Output the (x, y) coordinate of the center of the cell containing the given text.  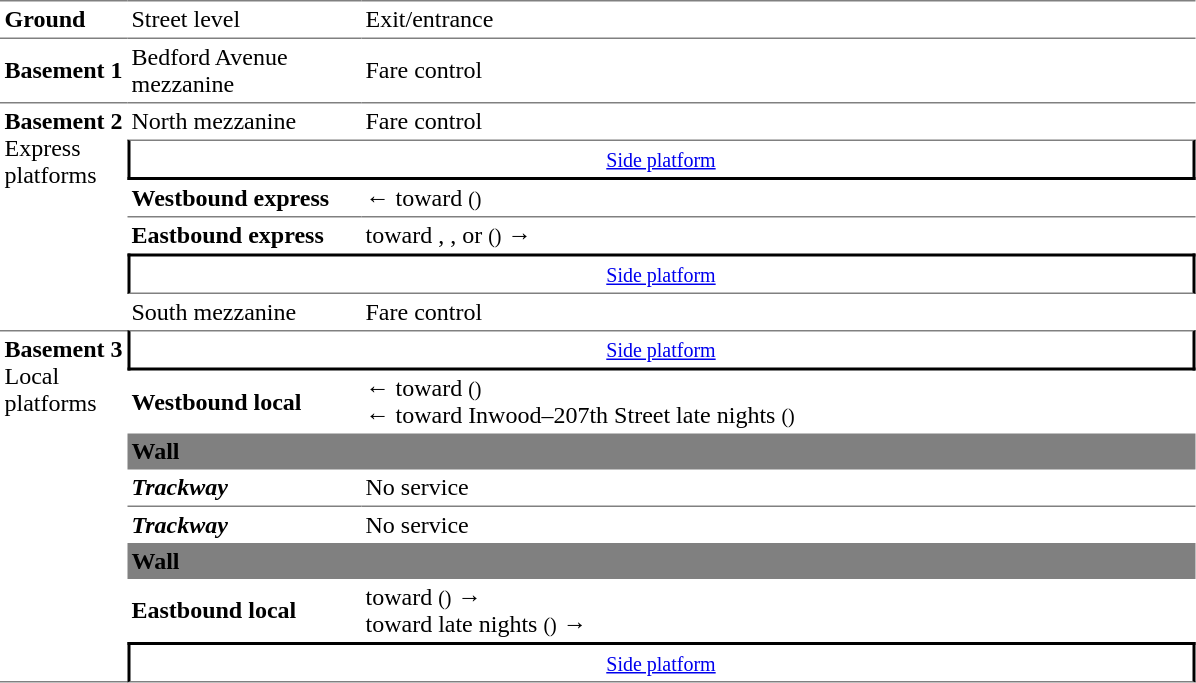
Street level (244, 19)
toward () → toward late nights () → (778, 610)
Westbound local (244, 402)
Westbound express (244, 199)
Eastbound local (244, 610)
Bedford Avenue mezzanine (244, 70)
← toward () (778, 199)
Eastbound express (244, 236)
Basement 2Express platforms (64, 216)
toward , , or () → (778, 236)
South mezzanine (244, 312)
Exit/entrance (778, 19)
Basement 3Local platforms (64, 506)
Basement 1 (64, 70)
Ground (64, 19)
North mezzanine (244, 121)
← toward ()← toward Inwood–207th Street late nights () (778, 402)
